Extract the [X, Y] coordinate from the center of the cell holding the provided text.  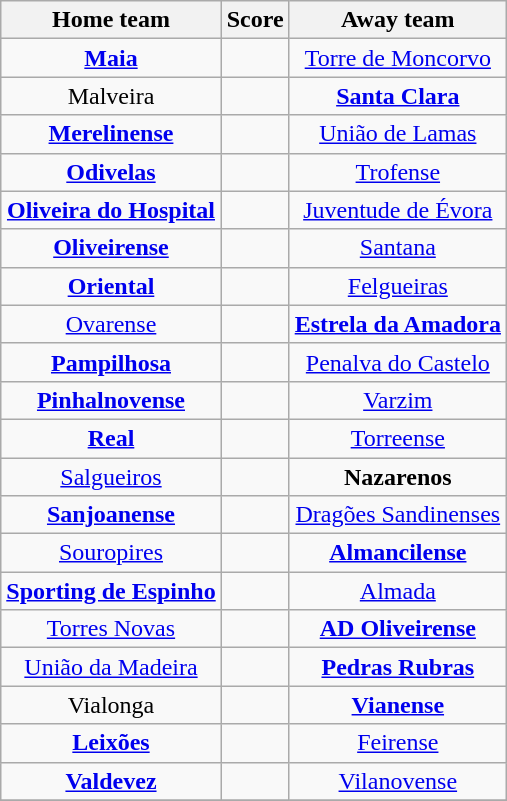
AD Oliveirense [398, 629]
Salgueiros [111, 477]
Pinhalnovense [111, 400]
Sporting de Espinho [111, 591]
Oliveira do Hospital [111, 210]
Malveira [111, 96]
Valdevez [111, 781]
Almada [398, 591]
Away team [398, 20]
Vilanovense [398, 781]
Penalva do Castelo [398, 362]
Home team [111, 20]
Trofense [398, 172]
Vialonga [111, 705]
Pampilhosa [111, 362]
União de Lamas [398, 134]
Ovarense [111, 324]
Almancilense [398, 553]
União da Madeira [111, 667]
Pedras Rubras [398, 667]
Santa Clara [398, 96]
Felgueiras [398, 286]
Oliveirense [111, 248]
Dragões Sandinenses [398, 515]
Odivelas [111, 172]
Real [111, 438]
Torres Novas [111, 629]
Santana [398, 248]
Sanjoanense [111, 515]
Juventude de Évora [398, 210]
Nazarenos [398, 477]
Vianense [398, 705]
Feirense [398, 743]
Leixões [111, 743]
Merelinense [111, 134]
Estrela da Amadora [398, 324]
Souropires [111, 553]
Torre de Moncorvo [398, 58]
Maia [111, 58]
Score [255, 20]
Oriental [111, 286]
Torreense [398, 438]
Varzim [398, 400]
